Pinpoint the cell where the given text exists, returning its (x, y) midpoint coordinate. 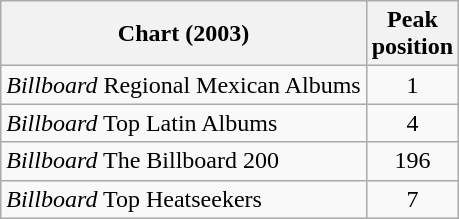
Billboard Top Heatseekers (184, 199)
Billboard Top Latin Albums (184, 123)
Peakposition (412, 34)
Billboard Regional Mexican Albums (184, 85)
4 (412, 123)
1 (412, 85)
196 (412, 161)
Chart (2003) (184, 34)
7 (412, 199)
Billboard The Billboard 200 (184, 161)
